Detect which cell encompasses the target text, then output its (X, Y) center coordinate. 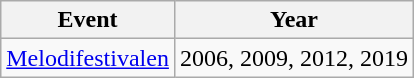
Event (88, 20)
Year (294, 20)
Melodifestivalen (88, 58)
2006, 2009, 2012, 2019 (294, 58)
